Identify which cell holds the provided text, then report its (X, Y) central coordinate. 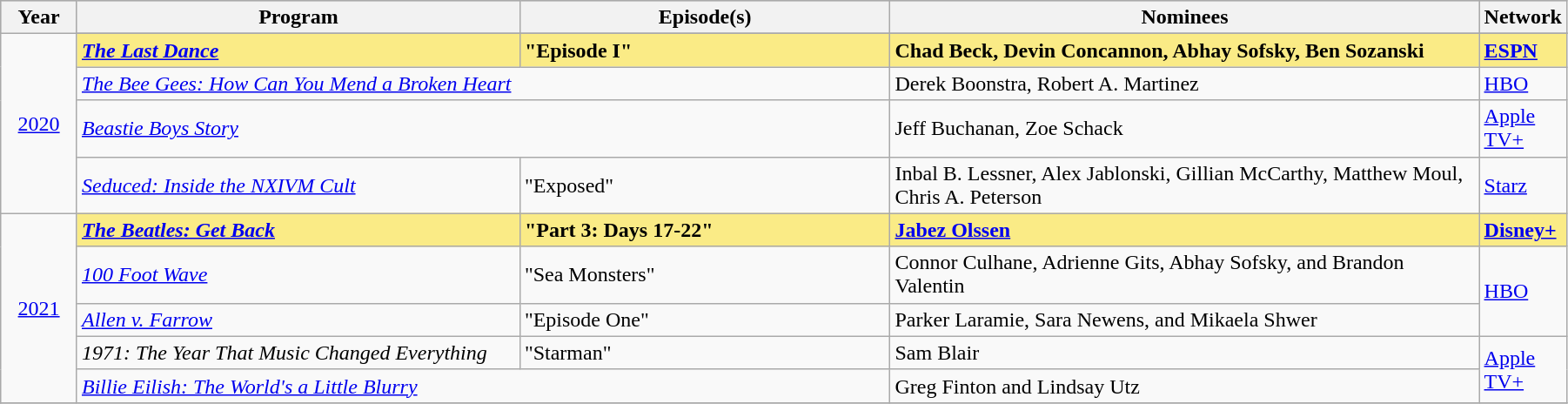
"Episode One" (705, 320)
2020 (39, 124)
Inbal B. Lessner, Alex Jablonski, Gillian McCarthy, Matthew Moul, Chris A. Peterson (1185, 185)
Program (298, 17)
"Part 3: Days 17-22" (705, 230)
The Bee Gees: How Can You Mend a Broken Heart (484, 84)
ESPN (1523, 50)
Beastie Boys Story (484, 129)
Jabez Olssen (1185, 230)
"Episode I" (705, 50)
Episode(s) (705, 17)
The Last Dance (298, 50)
Parker Laramie, Sara Newens, and Mikaela Shwer (1185, 320)
Sam Blair (1185, 353)
"Exposed" (705, 185)
Connor Culhane, Adrienne Gits, Abhay Sofsky, and Brandon Valentin (1185, 275)
"Starman" (705, 353)
1971: The Year That Music Changed Everything (298, 353)
"Sea Monsters" (705, 275)
Seduced: Inside the NXIVM Cult (298, 185)
The Beatles: Get Back (298, 230)
2021 (39, 308)
Network (1523, 17)
Nominees (1185, 17)
Derek Boonstra, Robert A. Martinez (1185, 84)
100 Foot Wave (298, 275)
Jeff Buchanan, Zoe Schack (1185, 129)
Allen v. Farrow (298, 320)
Chad Beck, Devin Concannon, Abhay Sofsky, Ben Sozanski (1185, 50)
Disney+ (1523, 230)
Billie Eilish: The World's a Little Blurry (484, 386)
Greg Finton and Lindsay Utz (1185, 386)
Starz (1523, 185)
Year (39, 17)
